Output the (X, Y) coordinate of the center of the cell containing the given text.  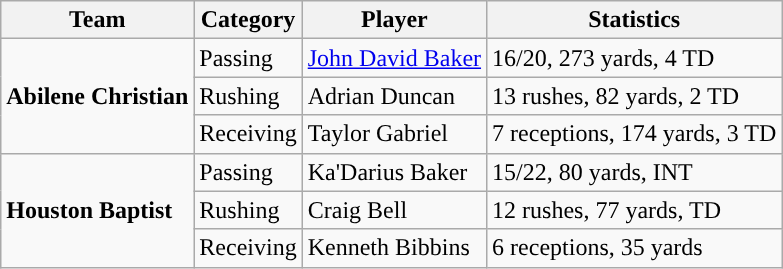
John David Baker (394, 58)
15/22, 80 yards, INT (634, 172)
Player (394, 20)
6 receptions, 35 yards (634, 248)
12 rushes, 77 yards, TD (634, 210)
Taylor Gabriel (394, 134)
Team (98, 20)
Ka'Darius Baker (394, 172)
7 receptions, 174 yards, 3 TD (634, 134)
Statistics (634, 20)
Abilene Christian (98, 96)
13 rushes, 82 yards, 2 TD (634, 96)
Adrian Duncan (394, 96)
16/20, 273 yards, 4 TD (634, 58)
Houston Baptist (98, 210)
Kenneth Bibbins (394, 248)
Craig Bell (394, 210)
Category (248, 20)
